Identify which cell holds the provided text, then report its (x, y) central coordinate. 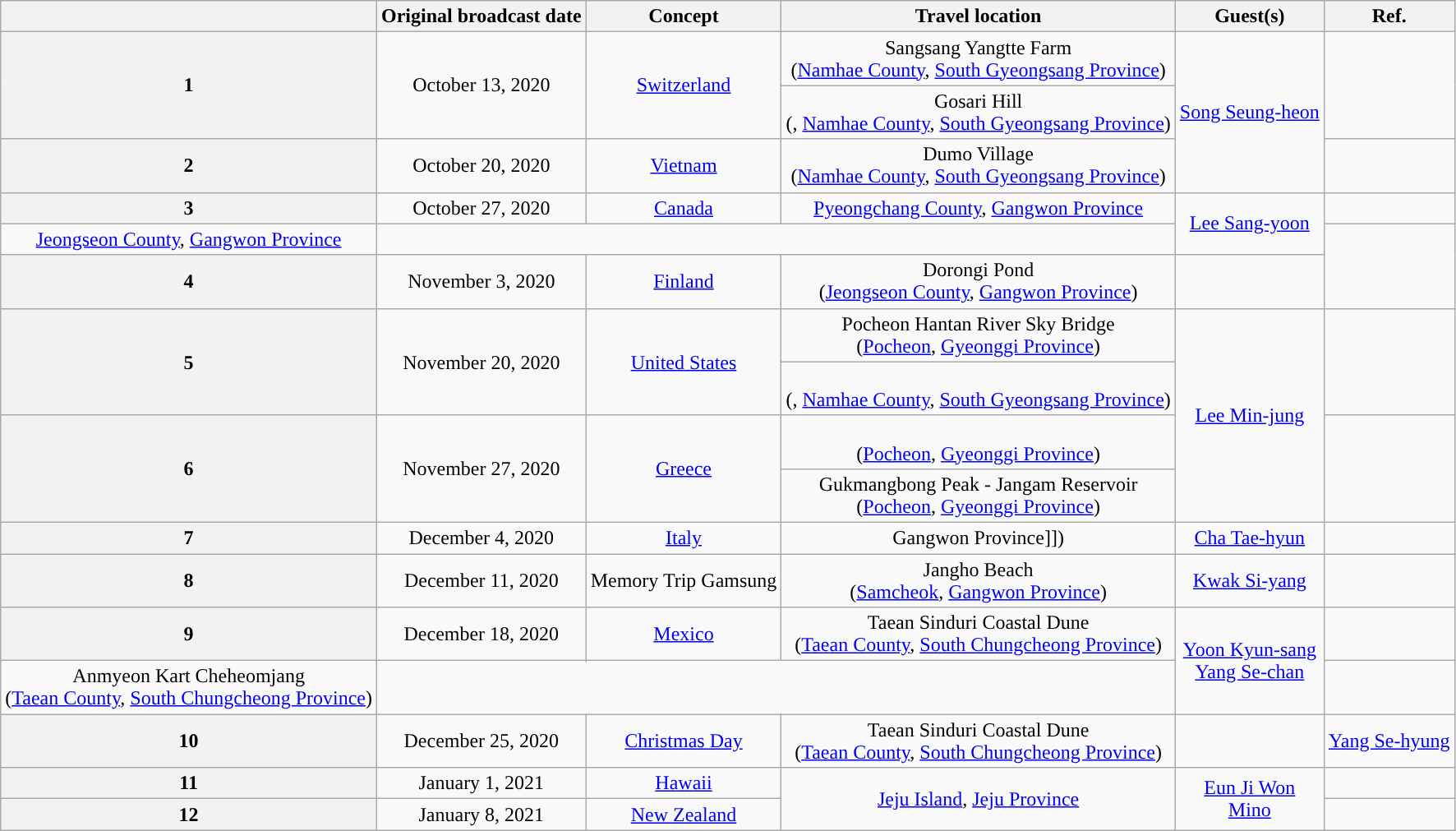
Lee Min-jung (1249, 415)
Eun Ji WonMino (1249, 799)
New Zealand (684, 815)
Yoon Kyun-sangYang Se-chan (1249, 661)
December 18, 2020 (481, 635)
January 8, 2021 (481, 815)
October 27, 2020 (481, 208)
Lee Sang-yoon (1249, 224)
January 1, 2021 (481, 783)
Dumo Village(Namhae County, South Gyeongsang Province) (978, 166)
11 (189, 783)
Ref. (1389, 16)
Italy (684, 538)
Switzerland (684, 85)
October 13, 2020 (481, 85)
12 (189, 815)
10 (189, 741)
5 (189, 362)
3 (189, 208)
Gukmangbong Peak - Jangam Reservoir(Pocheon, Gyeonggi Province) (978, 495)
Vietnam (684, 166)
Gosari Hill(, Namhae County, South Gyeongsang Province) (978, 112)
Finland (684, 281)
1 (189, 85)
November 20, 2020 (481, 362)
9 (189, 635)
Pocheon Hantan River Sky Bridge(Pocheon, Gyeonggi Province) (978, 335)
Jeju Island, Jeju Province (978, 799)
8 (189, 580)
November 27, 2020 (481, 469)
Cha Tae-hyun (1249, 538)
Christmas Day (684, 741)
Mexico (684, 635)
Guest(s) (1249, 16)
Canada (684, 208)
6 (189, 469)
7 (189, 538)
Sangsang Yangtte Farm(Namhae County, South Gyeongsang Province) (978, 59)
November 3, 2020 (481, 281)
Jeongseon County, Gangwon Province (189, 239)
Travel location (978, 16)
4 (189, 281)
Song Seung-heon (1249, 112)
Kwak Si-yang (1249, 580)
Jangho Beach(Samcheok, Gangwon Province) (978, 580)
Original broadcast date (481, 16)
Concept (684, 16)
Gangwon Province]]) (978, 538)
Pyeongchang County, Gangwon Province (978, 208)
Dorongi Pond(Jeongseon County, Gangwon Province) (978, 281)
2 (189, 166)
(, Namhae County, South Gyeongsang Province) (978, 388)
December 11, 2020 (481, 580)
Memory Trip Gamsung (684, 580)
Anmyeon Kart Cheheomjang(Taean County, South Chungcheong Province) (189, 687)
December 4, 2020 (481, 538)
Hawaii (684, 783)
October 20, 2020 (481, 166)
United States (684, 362)
(Pocheon, Gyeonggi Province) (978, 442)
Yang Se-hyung (1389, 741)
December 25, 2020 (481, 741)
Greece (684, 469)
